Capture the cell that displays the provided text and extract its (x, y) central coordinate. 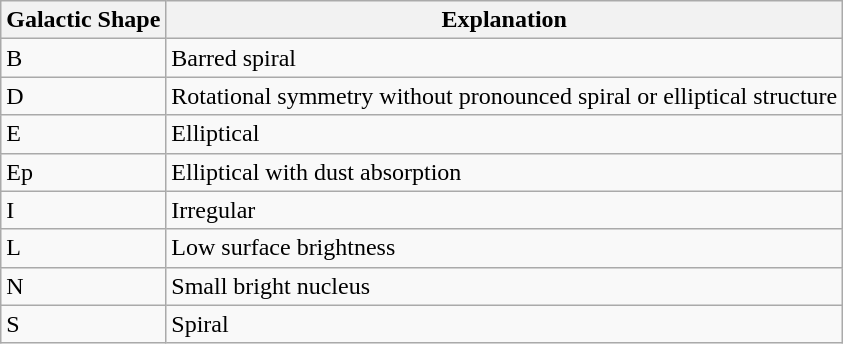
Small bright nucleus (504, 286)
Low surface brightness (504, 248)
Elliptical with dust absorption (504, 172)
E (84, 134)
S (84, 324)
Rotational symmetry without pronounced spiral or elliptical structure (504, 96)
Galactic Shape (84, 20)
Explanation (504, 20)
Irregular (504, 210)
Barred spiral (504, 58)
N (84, 286)
B (84, 58)
Elliptical (504, 134)
Spiral (504, 324)
L (84, 248)
I (84, 210)
D (84, 96)
Ep (84, 172)
